From the cell containing the given text, extract its center point as [x, y] coordinate. 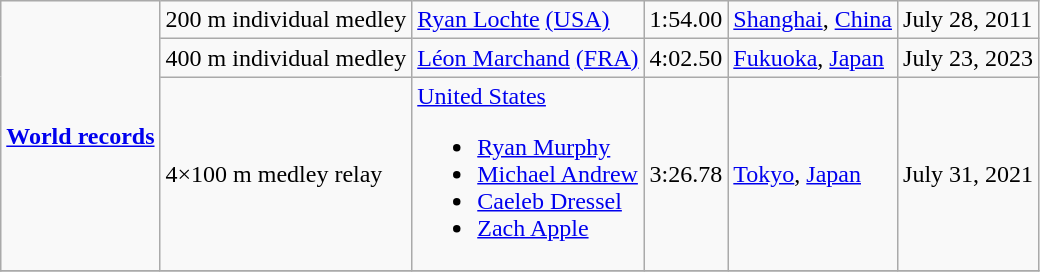
July 28, 2011 [968, 20]
Tokyo, Japan [813, 174]
200 m individual medley [286, 20]
July 23, 2023 [968, 58]
4×100 m medley relay [286, 174]
Shanghai, China [813, 20]
1:54.00 [686, 20]
400 m individual medley [286, 58]
World records [80, 136]
Fukuoka, Japan [813, 58]
Léon Marchand (FRA) [528, 58]
Ryan Lochte (USA) [528, 20]
July 31, 2021 [968, 174]
United StatesRyan MurphyMichael AndrewCaeleb DresselZach Apple [528, 174]
4:02.50 [686, 58]
3:26.78 [686, 174]
